Search for the cell housing the specified text and yield its (X, Y) center coordinate. 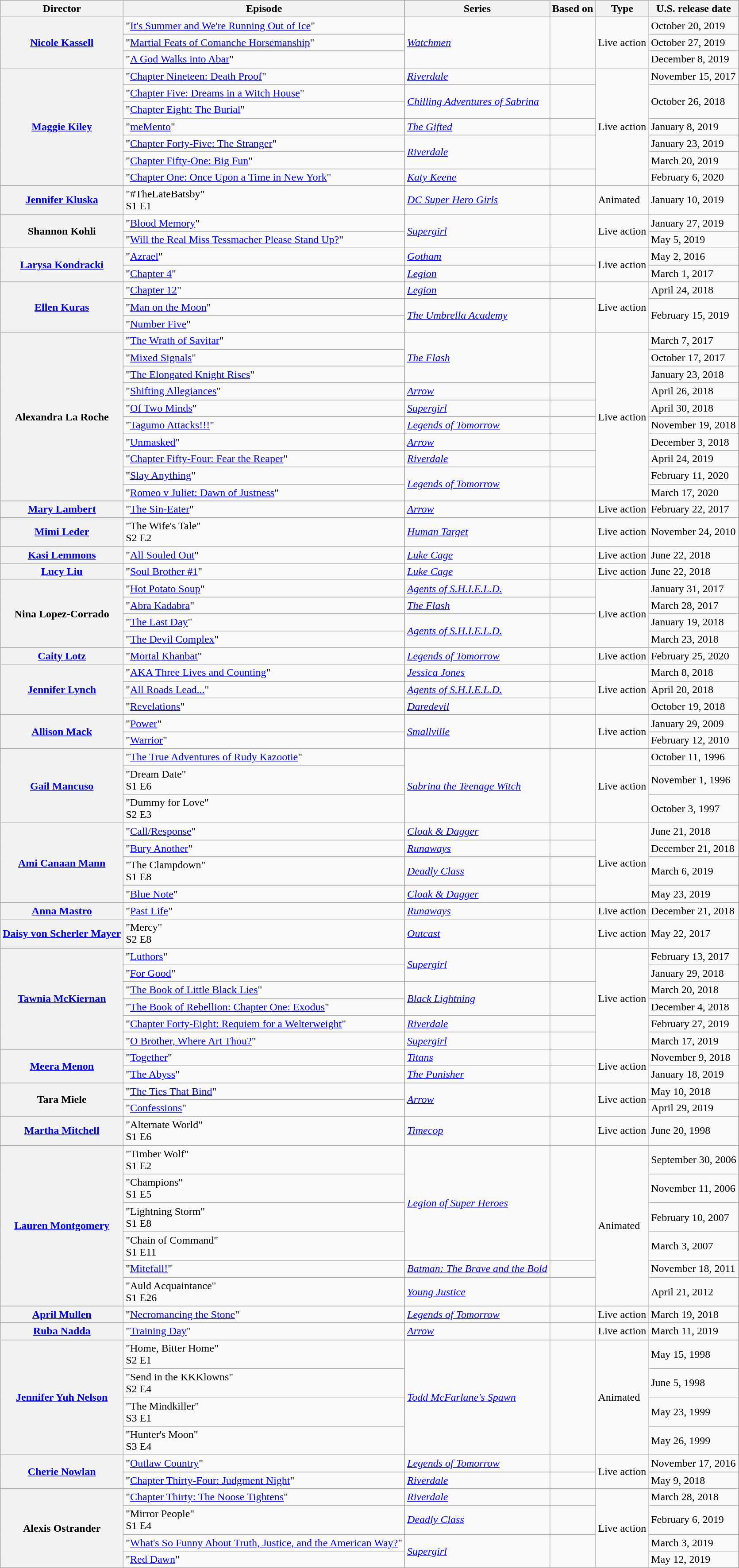
March 23, 2018 (694, 639)
October 27, 2019 (694, 42)
"The Wife's Tale"S2 E2 (264, 532)
"Lightning Storm"S1 E8 (264, 1217)
Alexandra La Roche (62, 417)
February 22, 2017 (694, 509)
"O Brother, Where Art Thou?" (264, 1040)
Jennifer Yuh Nelson (62, 1397)
"Soul Brother #1" (264, 572)
Episode (264, 9)
"Warrior" (264, 740)
May 10, 2018 (694, 1091)
"Luthors" (264, 956)
Caity Lotz (62, 656)
February 6, 2019 (694, 1520)
"Training Day" (264, 1331)
May 5, 2019 (694, 240)
January 27, 2019 (694, 223)
Kasi Lemmons (62, 555)
Jennifer Kluska (62, 200)
January 23, 2018 (694, 374)
Young Justice (477, 1291)
Ruba Nadda (62, 1331)
Black Lightning (477, 998)
March 19, 2018 (694, 1314)
December 3, 2018 (694, 442)
Mary Lambert (62, 509)
June 5, 1998 (694, 1383)
January 18, 2019 (694, 1074)
March 3, 2007 (694, 1246)
March 20, 2018 (694, 990)
February 25, 2020 (694, 656)
February 15, 2019 (694, 316)
Larysa Kondracki (62, 265)
November 15, 2017 (694, 76)
"Together" (264, 1057)
May 12, 2019 (694, 1560)
"Mitefall!" (264, 1269)
"Mortal Khanbat" (264, 656)
"Romeo v Juliet: Dawn of Justness" (264, 493)
"Chapter Thirty-Four: Judgment Night" (264, 1480)
Ami Canaan Mann (62, 863)
Alexis Ostrander (62, 1529)
Series (477, 9)
March 6, 2019 (694, 871)
"The Devil Complex" (264, 639)
DC Super Hero Girls (477, 200)
March 28, 2017 (694, 605)
Lauren Montgomery (62, 1226)
March 11, 2019 (694, 1331)
May 26, 1999 (694, 1440)
January 19, 2018 (694, 622)
March 3, 2019 (694, 1543)
"What's So Funny About Truth, Justice, and the American Way?" (264, 1543)
April 20, 2018 (694, 690)
"Tagumo Attacks!!!" (264, 425)
"Chapter Forty-Eight: Requiem for a Welterweight" (264, 1024)
Smallville (477, 732)
"Shifting Allegiances" (264, 391)
January 29, 2018 (694, 973)
March 7, 2017 (694, 341)
"Dream Date"S1 E6 (264, 780)
January 29, 2009 (694, 723)
Jennifer Lynch (62, 690)
"Blue Note" (264, 894)
"Timber Wolf"S1 E2 (264, 1160)
Tawnia McKiernan (62, 998)
"Blood Memory" (264, 223)
"The True Adventures of Rudy Kazootie" (264, 757)
Ellen Kuras (62, 307)
"Power" (264, 723)
Tara Miele (62, 1099)
"Man on the Moon" (264, 307)
"Champions"S1 E5 (264, 1189)
"The Elongated Knight Rises" (264, 374)
October 3, 1997 (694, 809)
Daisy von Scherler Mayer (62, 934)
Titans (477, 1057)
April 26, 2018 (694, 391)
Jessica Jones (477, 673)
"All Roads Lead..." (264, 690)
Batman: The Brave and the Bold (477, 1269)
April 29, 2019 (694, 1108)
"The Clampdown"S1 E8 (264, 871)
"Azrael" (264, 257)
November 18, 2011 (694, 1269)
June 21, 2018 (694, 832)
"Mirror People"S1 E4 (264, 1520)
February 13, 2017 (694, 956)
"The Mindkiller"S3 E1 (264, 1412)
October 17, 2017 (694, 358)
January 10, 2019 (694, 200)
Todd McFarlane's Spawn (477, 1397)
May 9, 2018 (694, 1480)
Martha Mitchell (62, 1131)
"Home, Bitter Home"S2 E1 (264, 1354)
April 21, 2012 (694, 1291)
"Chapter Fifty-One: Big Fun" (264, 160)
November 1, 1996 (694, 780)
Gotham (477, 257)
Anna Mastro (62, 911)
April 30, 2018 (694, 408)
Katy Keene (477, 177)
November 19, 2018 (694, 425)
Watchmen (477, 42)
June 20, 1998 (694, 1131)
The Gifted (477, 127)
Allison Mack (62, 732)
October 19, 2018 (694, 706)
May 15, 1998 (694, 1354)
Legion of Super Heroes (477, 1203)
Shannon Kohli (62, 231)
"Bury Another" (264, 848)
Daredevil (477, 706)
January 31, 2017 (694, 589)
"The Wrath of Savitar" (264, 341)
May 2, 2016 (694, 257)
September 30, 2006 (694, 1160)
U.S. release date (694, 9)
Human Target (477, 532)
April 24, 2018 (694, 290)
Sabrina the Teenage Witch (477, 786)
"Chapter Nineteen: Death Proof" (264, 76)
"Mercy"S2 E8 (264, 934)
November 17, 2016 (694, 1463)
October 11, 1996 (694, 757)
"Will the Real Miss Tessmacher Please Stand Up?" (264, 240)
"A God Walks into Abar" (264, 59)
October 20, 2019 (694, 26)
"Chapter Five: Dreams in a Witch House" (264, 93)
May 22, 2017 (694, 934)
Mimi Leder (62, 532)
"Chapter Forty-Five: The Stranger" (264, 143)
"Alternate World"S1 E6 (264, 1131)
February 6, 2020 (694, 177)
February 27, 2019 (694, 1024)
The Punisher (477, 1074)
Nina Lopez-Corrado (62, 614)
March 1, 2017 (694, 274)
"For Good" (264, 973)
"Past Life" (264, 911)
"The Sin-Eater" (264, 509)
"The Book of Little Black Lies" (264, 990)
October 26, 2018 (694, 101)
May 23, 2019 (694, 894)
March 17, 2019 (694, 1040)
"Abra Kadabra" (264, 605)
January 23, 2019 (694, 143)
"Dummy for Love"S2 E3 (264, 809)
Lucy Liu (62, 572)
"Call/Response" (264, 832)
"Unmasked" (264, 442)
Gail Mancuso (62, 786)
Timecop (477, 1131)
"meMento" (264, 127)
"It's Summer and We're Running Out of Ice" (264, 26)
"Red Dawn" (264, 1560)
"All Souled Out" (264, 555)
Chilling Adventures of Sabrina (477, 101)
May 23, 1999 (694, 1412)
December 8, 2019 (694, 59)
Meera Menon (62, 1066)
"Chapter Eight: The Burial" (264, 110)
The Umbrella Academy (477, 316)
"Of Two Minds" (264, 408)
"Hunter's Moon"S3 E4 (264, 1440)
November 11, 2006 (694, 1189)
"Auld Acquaintance"S1 E26 (264, 1291)
April 24, 2019 (694, 458)
"Chapter Thirty: The Noose Tightens" (264, 1497)
"Chain of Command"S1 E11 (264, 1246)
"Slay Anything" (264, 475)
"#TheLateBatsby"S1 E1 (264, 200)
February 12, 2010 (694, 740)
Type (622, 9)
March 20, 2019 (694, 160)
February 11, 2020 (694, 475)
Director (62, 9)
"Chapter 4" (264, 274)
"Chapter Fifty-Four: Fear the Reaper" (264, 458)
March 8, 2018 (694, 673)
"Chapter 12" (264, 290)
"Number Five" (264, 324)
March 17, 2020 (694, 493)
"Confessions" (264, 1108)
November 24, 2010 (694, 532)
"Martial Feats of Comanche Horsemanship" (264, 42)
"AKA Three Lives and Counting" (264, 673)
"Send in the KKKlowns"S2 E4 (264, 1383)
Cherie Nowlan (62, 1472)
March 28, 2018 (694, 1497)
Based on (573, 9)
February 10, 2007 (694, 1217)
November 9, 2018 (694, 1057)
"The Ties That Bind" (264, 1091)
Nicole Kassell (62, 42)
April Mullen (62, 1314)
"Outlaw Country" (264, 1463)
"Necromancing the Stone" (264, 1314)
"The Book of Rebellion: Chapter One: Exodus" (264, 1007)
"Hot Potato Soup" (264, 589)
Maggie Kiley (62, 127)
December 4, 2018 (694, 1007)
"The Last Day" (264, 622)
"The Abyss" (264, 1074)
Outcast (477, 934)
"Revelations" (264, 706)
"Chapter One: Once Upon a Time in New York" (264, 177)
January 8, 2019 (694, 127)
"Mixed Signals" (264, 358)
